From the cell containing the given text, extract its center point as (x, y) coordinate. 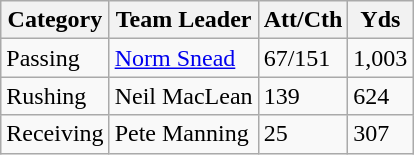
Category (55, 20)
25 (303, 134)
Rushing (55, 96)
624 (380, 96)
Norm Snead (184, 58)
Passing (55, 58)
1,003 (380, 58)
Receiving (55, 134)
Neil MacLean (184, 96)
Team Leader (184, 20)
139 (303, 96)
Att/Cth (303, 20)
67/151 (303, 58)
Pete Manning (184, 134)
307 (380, 134)
Yds (380, 20)
